Locate the cell with the specified text and output its (x, y) center coordinate. 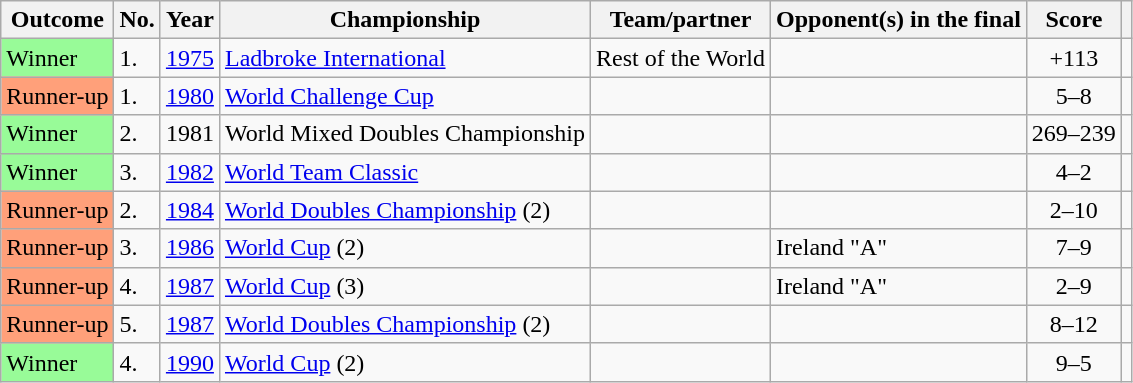
Rest of the World (681, 58)
Year (190, 20)
1986 (190, 248)
World Mixed Doubles Championship (404, 134)
1980 (190, 96)
9–5 (1074, 362)
1975 (190, 58)
7–9 (1074, 248)
World Challenge Cup (404, 96)
4–2 (1074, 172)
1984 (190, 210)
Score (1074, 20)
Ladbroke International (404, 58)
1982 (190, 172)
World Team Classic (404, 172)
269–239 (1074, 134)
+113 (1074, 58)
1981 (190, 134)
5. (137, 324)
No. (137, 20)
2–9 (1074, 286)
Team/partner (681, 20)
1990 (190, 362)
World Cup (3) (404, 286)
8–12 (1074, 324)
2–10 (1074, 210)
Championship (404, 20)
5–8 (1074, 96)
Opponent(s) in the final (899, 20)
Outcome (58, 20)
